From the cell containing the given text, extract its center point as [X, Y] coordinate. 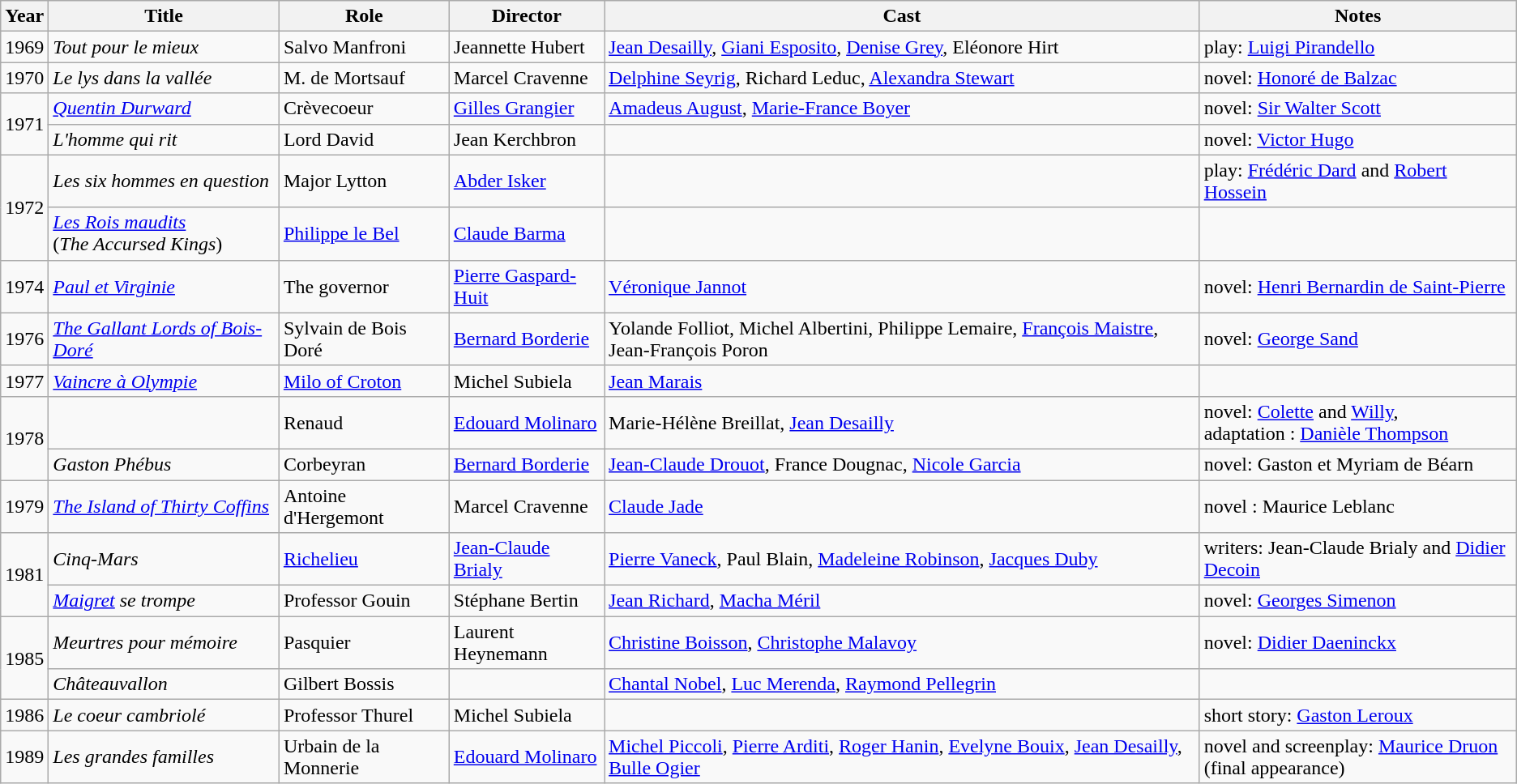
1979 [24, 505]
Corbeyran [364, 464]
Christine Boisson, Christophe Malavoy [903, 643]
Jean-Claude Brialy [527, 559]
novel: Victor Hugo [1358, 139]
Jeannette Hubert [527, 47]
1978 [24, 437]
Abder Isker [527, 181]
writers: Jean-Claude Brialy and Didier Decoin [1358, 559]
novel: George Sand [1358, 339]
Le coeur cambriolé [164, 715]
Lord David [364, 139]
Professor Gouin [364, 601]
Laurent Heynemann [527, 643]
Tout pour le mieux [164, 47]
Quentin Durward [164, 109]
1981 [24, 575]
1977 [24, 381]
Urbain de la Monnerie [364, 756]
Les Rois maudits (The Accursed Kings) [164, 233]
Claude Jade [903, 505]
Philippe le Bel [364, 233]
Cast [903, 16]
Crèvecoeur [364, 109]
Pierre Gaspard-Huit [527, 287]
The governor [364, 287]
Pierre Vaneck, Paul Blain, Madeleine Robinson, Jacques Duby [903, 559]
Salvo Manfroni [364, 47]
The Gallant Lords of Bois-Doré [164, 339]
novel: Henri Bernardin de Saint-Pierre [1358, 287]
Meurtres pour mémoire [164, 643]
novel: Didier Daeninckx [1358, 643]
1986 [24, 715]
Milo of Croton [364, 381]
Director [527, 16]
Yolande Folliot, Michel Albertini, Philippe Lemaire, François Maistre, Jean-François Poron [903, 339]
Châteauvallon [164, 684]
Jean Desailly, Giani Esposito, Denise Grey, Eléonore Hirt [903, 47]
Year [24, 16]
1971 [24, 124]
Richelieu [364, 559]
Jean-Claude Drouot, France Dougnac, Nicole Garcia [903, 464]
Jean Kerchbron [527, 139]
play: Frédéric Dard and Robert Hossein [1358, 181]
Les six hommes en question [164, 181]
novel: Gaston et Myriam de Béarn [1358, 464]
Cinq-Mars [164, 559]
1976 [24, 339]
Gilbert Bossis [364, 684]
novel and screenplay: Maurice Druon(final appearance) [1358, 756]
L'homme qui rit [164, 139]
Professor Thurel [364, 715]
1970 [24, 78]
Pasquier [364, 643]
Paul et Virginie [164, 287]
Jean Marais [903, 381]
1974 [24, 287]
M. de Mortsauf [364, 78]
novel : Maurice Leblanc [1358, 505]
Amadeus August, Marie-France Boyer [903, 109]
novel: Honoré de Balzac [1358, 78]
Véronique Jannot [903, 287]
novel: Georges Simenon [1358, 601]
The Island of Thirty Coffins [164, 505]
Antoine d'Hergemont [364, 505]
Notes [1358, 16]
play: Luigi Pirandello [1358, 47]
Role [364, 16]
1972 [24, 207]
Le lys dans la vallée [164, 78]
Gilles Grangier [527, 109]
novel: Colette and Willy, adaptation : Danièle Thompson [1358, 423]
Title [164, 16]
Renaud [364, 423]
Vaincre à Olympie [164, 381]
Major Lytton [364, 181]
short story: Gaston Leroux [1358, 715]
1969 [24, 47]
Michel Piccoli, Pierre Arditi, Roger Hanin, Evelyne Bouix, Jean Desailly, Bulle Ogier [903, 756]
novel: Sir Walter Scott [1358, 109]
Gaston Phébus [164, 464]
Stéphane Bertin [527, 601]
1985 [24, 658]
Maigret se trompe [164, 601]
Chantal Nobel, Luc Merenda, Raymond Pellegrin [903, 684]
1989 [24, 756]
Delphine Seyrig, Richard Leduc, Alexandra Stewart [903, 78]
Sylvain de Bois Doré [364, 339]
Marie-Hélène Breillat, Jean Desailly [903, 423]
Les grandes familles [164, 756]
Claude Barma [527, 233]
Jean Richard, Macha Méril [903, 601]
